For the text-containing cell, return its midpoint in [X, Y] coordinate format. 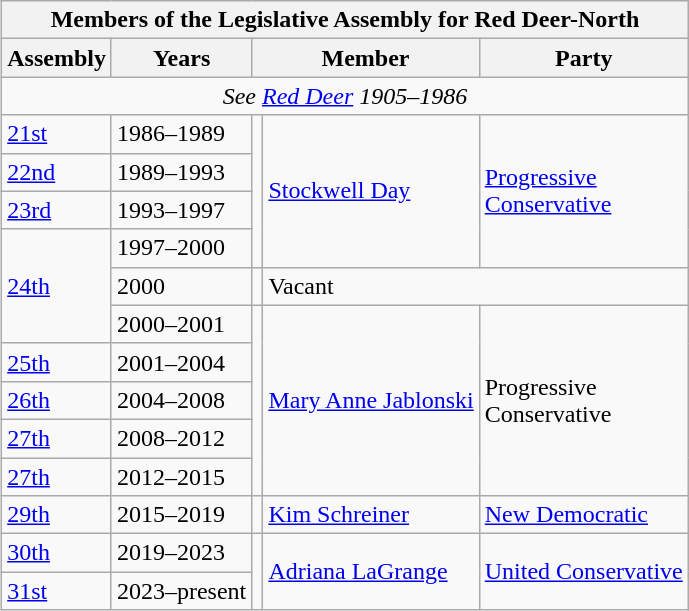
Mary Anne Jablonski [371, 400]
1993–1997 [181, 210]
26th [57, 400]
2000–2001 [181, 324]
Members of the Legislative Assembly for Red Deer-North [346, 20]
2015–2019 [181, 515]
21st [57, 134]
25th [57, 362]
2019–2023 [181, 553]
2004–2008 [181, 400]
22nd [57, 172]
United Conservative [584, 572]
Kim Schreiner [371, 515]
23rd [57, 210]
Stockwell Day [371, 191]
Adriana LaGrange [371, 572]
1986–1989 [181, 134]
Assembly [57, 58]
24th [57, 286]
Years [181, 58]
30th [57, 553]
Party [584, 58]
31st [57, 591]
2023–present [181, 591]
Member [366, 58]
1997–2000 [181, 248]
2000 [181, 286]
See Red Deer 1905–1986 [346, 96]
2012–2015 [181, 477]
New Democratic [584, 515]
Vacant [476, 286]
29th [57, 515]
2001–2004 [181, 362]
1989–1993 [181, 172]
2008–2012 [181, 438]
